Pinpoint the cell where the given text exists, returning its (x, y) midpoint coordinate. 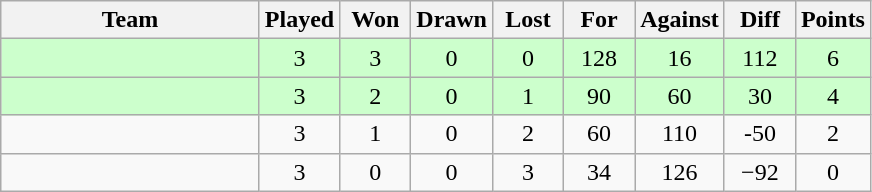
Against (680, 20)
4 (832, 96)
Won (376, 20)
110 (680, 134)
16 (680, 58)
34 (600, 172)
-50 (760, 134)
6 (832, 58)
Played (299, 20)
For (600, 20)
Team (130, 20)
112 (760, 58)
90 (600, 96)
30 (760, 96)
Drawn (452, 20)
Lost (528, 20)
−92 (760, 172)
126 (680, 172)
Diff (760, 20)
128 (600, 58)
Points (832, 20)
